Determine the (X, Y) coordinate at the center of the cell enclosing the given text.  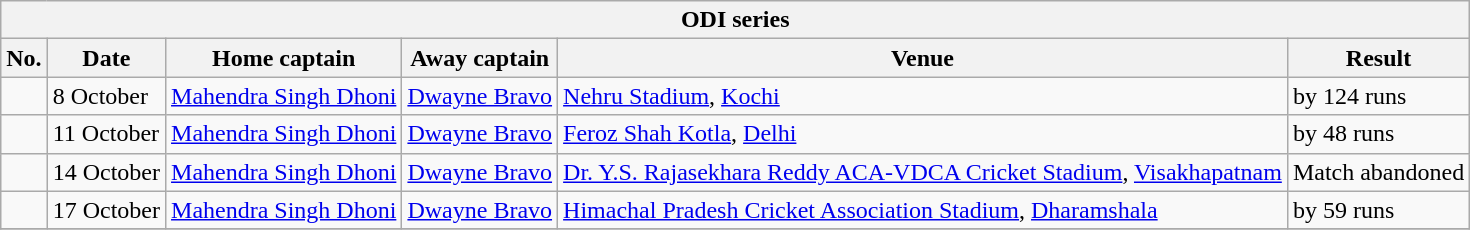
11 October (106, 134)
Result (1378, 58)
Away captain (480, 58)
Himachal Pradesh Cricket Association Stadium, Dharamshala (923, 210)
by 48 runs (1378, 134)
Nehru Stadium, Kochi (923, 96)
Date (106, 58)
by 59 runs (1378, 210)
No. (24, 58)
Feroz Shah Kotla, Delhi (923, 134)
by 124 runs (1378, 96)
Dr. Y.S. Rajasekhara Reddy ACA-VDCA Cricket Stadium, Visakhapatnam (923, 172)
8 October (106, 96)
Home captain (284, 58)
Match abandoned (1378, 172)
Venue (923, 58)
ODI series (736, 20)
14 October (106, 172)
17 October (106, 210)
